Determine the [X, Y] coordinate at the center of the cell enclosing the given text.  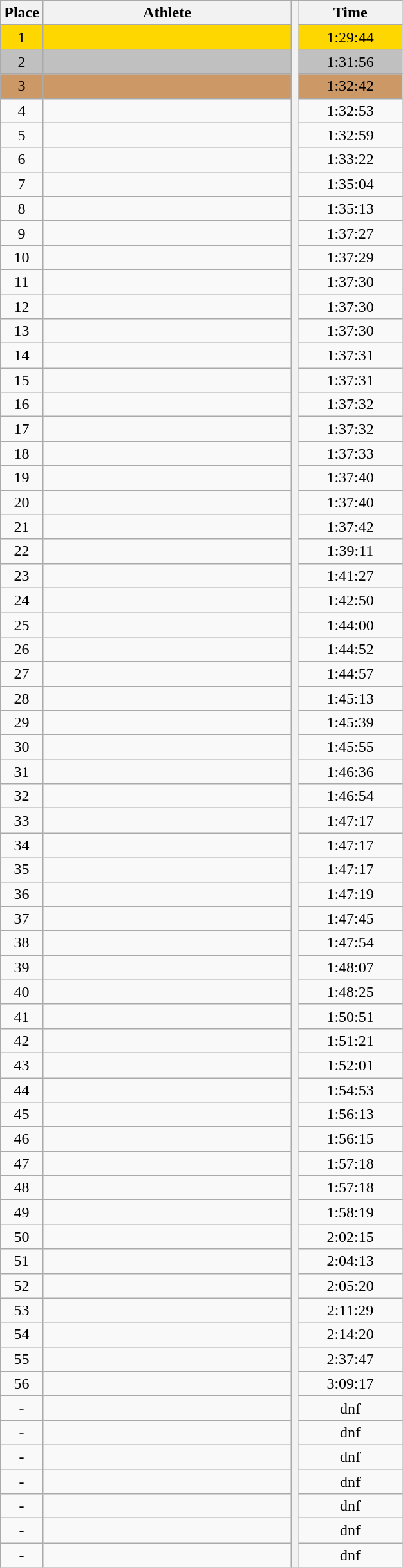
1:32:53 [350, 111]
2:14:20 [350, 1335]
28 [22, 698]
1:45:55 [350, 747]
19 [22, 478]
55 [22, 1359]
47 [22, 1163]
1:37:29 [350, 257]
1:48:07 [350, 967]
35 [22, 870]
1:32:59 [350, 135]
39 [22, 967]
14 [22, 356]
46 [22, 1139]
2:02:15 [350, 1237]
22 [22, 551]
38 [22, 943]
7 [22, 184]
1:52:01 [350, 1065]
4 [22, 111]
1:35:04 [350, 184]
1:37:42 [350, 527]
29 [22, 723]
2:05:20 [350, 1286]
45 [22, 1115]
1:47:45 [350, 918]
1:44:52 [350, 649]
20 [22, 502]
1 [22, 37]
1:44:57 [350, 673]
53 [22, 1310]
17 [22, 429]
1:44:00 [350, 624]
Time [350, 13]
Place [22, 13]
18 [22, 453]
3 [22, 86]
54 [22, 1335]
1:35:13 [350, 208]
1:37:33 [350, 453]
34 [22, 845]
30 [22, 747]
1:32:42 [350, 86]
10 [22, 257]
1:56:13 [350, 1115]
50 [22, 1237]
16 [22, 405]
2:37:47 [350, 1359]
1:54:53 [350, 1090]
1:56:15 [350, 1139]
36 [22, 894]
1:41:27 [350, 576]
1:47:19 [350, 894]
1:31:56 [350, 62]
1:46:36 [350, 772]
1:42:50 [350, 600]
43 [22, 1065]
41 [22, 1016]
51 [22, 1261]
23 [22, 576]
56 [22, 1383]
1:47:54 [350, 943]
37 [22, 918]
27 [22, 673]
9 [22, 233]
13 [22, 331]
1:45:13 [350, 698]
5 [22, 135]
15 [22, 380]
1:33:22 [350, 160]
32 [22, 796]
1:48:25 [350, 992]
1:51:21 [350, 1041]
1:29:44 [350, 37]
33 [22, 821]
1:37:27 [350, 233]
24 [22, 600]
42 [22, 1041]
49 [22, 1212]
1:58:19 [350, 1212]
11 [22, 282]
1:39:11 [350, 551]
25 [22, 624]
21 [22, 527]
6 [22, 160]
44 [22, 1090]
26 [22, 649]
1:45:39 [350, 723]
Athlete [167, 13]
2:04:13 [350, 1261]
3:09:17 [350, 1383]
2:11:29 [350, 1310]
8 [22, 208]
2 [22, 62]
31 [22, 772]
12 [22, 307]
52 [22, 1286]
1:46:54 [350, 796]
1:50:51 [350, 1016]
48 [22, 1188]
40 [22, 992]
